Extract the (x, y) coordinate from the center of the cell holding the provided text.  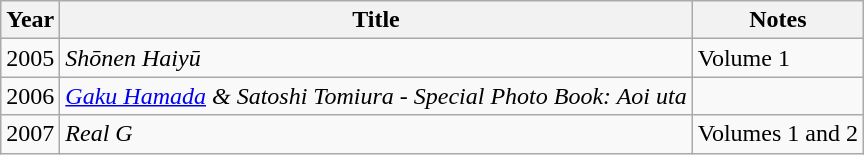
Year (30, 20)
Volume 1 (778, 58)
2006 (30, 96)
Real G (376, 134)
Notes (778, 20)
Gaku Hamada & Satoshi Tomiura - Special Photo Book: Aoi uta (376, 96)
2005 (30, 58)
2007 (30, 134)
Title (376, 20)
Shōnen Haiyū (376, 58)
Volumes 1 and 2 (778, 134)
